Scan for the cell matching the given text and deliver its [X, Y] coordinate at center. 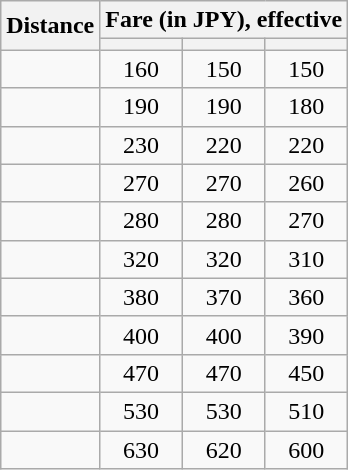
Distance [50, 26]
Fare (in JPY), effective [224, 20]
370 [224, 297]
390 [306, 335]
380 [142, 297]
260 [306, 183]
450 [306, 373]
630 [142, 449]
310 [306, 259]
620 [224, 449]
360 [306, 297]
230 [142, 145]
160 [142, 69]
180 [306, 107]
600 [306, 449]
510 [306, 411]
